Extract the (X, Y) coordinate from the center of the cell holding the provided text.  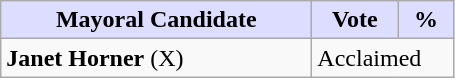
% (426, 20)
Acclaimed (383, 58)
Vote (355, 20)
Janet Horner (X) (156, 58)
Mayoral Candidate (156, 20)
